Return (x, y) of the center of cell containing provided text 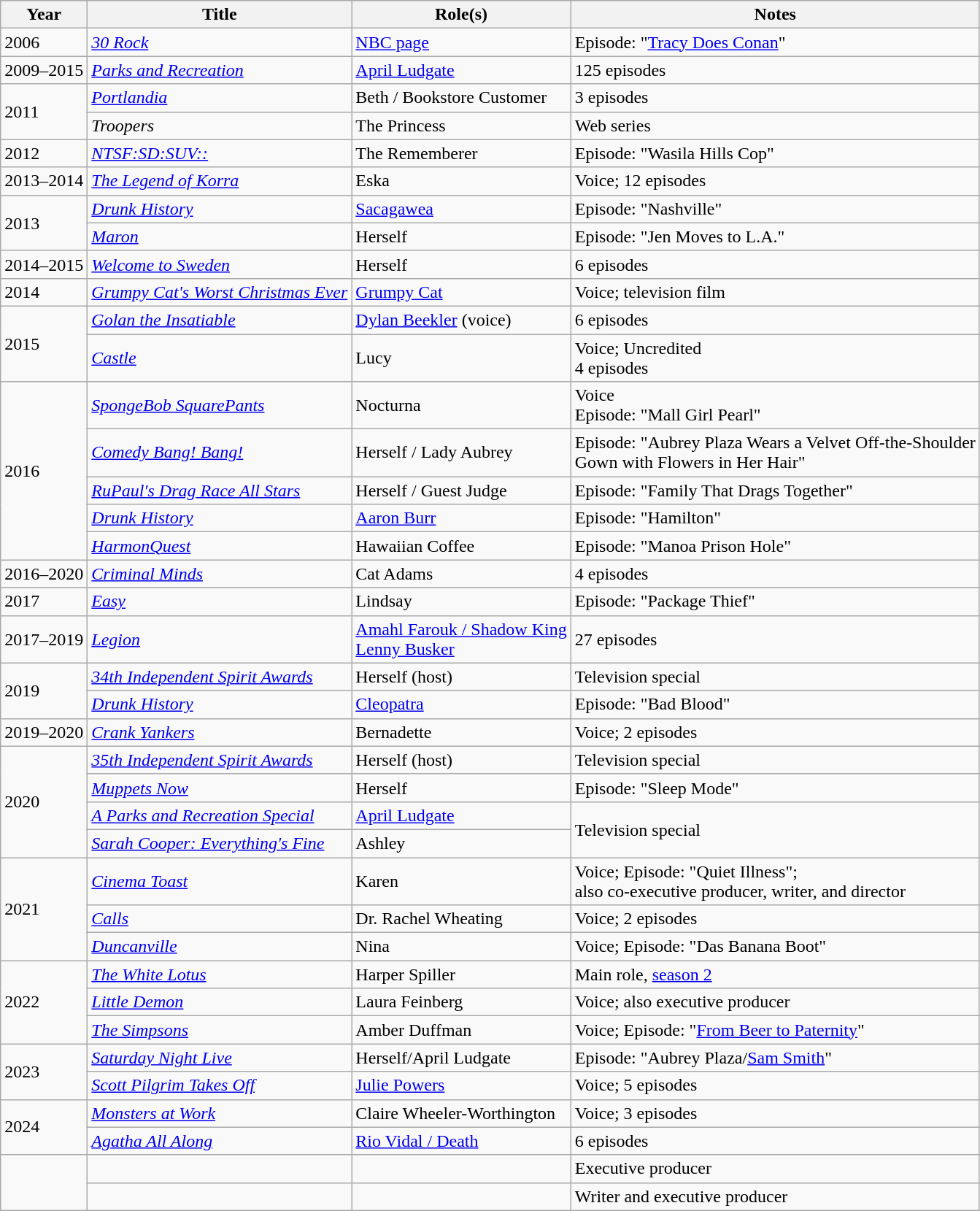
Castle (220, 358)
VoiceEpisode: "Mall Girl Pearl" (775, 406)
Nina (461, 947)
2023 (44, 1072)
Cleopatra (461, 704)
Voice; 12 episodes (775, 181)
Voice; Episode: "Quiet Illness";also co-executive producer, writer, and director (775, 880)
Troopers (220, 126)
Grumpy Cat's Worst Christmas Ever (220, 292)
2020 (44, 801)
2019 (44, 691)
Episode: "Nashville" (775, 209)
Parks and Recreation (220, 70)
SpongeBob SquarePants (220, 406)
Web series (775, 126)
Episode: "Aubrey Plaza/Sam Smith" (775, 1058)
Calls (220, 919)
NTSF:SD:SUV:: (220, 153)
Episode: "Package Thief" (775, 601)
Scott Pilgrim Takes Off (220, 1085)
Episode: "Tracy Does Conan" (775, 42)
The Princess (461, 126)
Episode: "Sleep Mode" (775, 788)
Lindsay (461, 601)
Duncanville (220, 947)
34th Independent Spirit Awards (220, 677)
Dr. Rachel Wheating (461, 919)
Aaron Burr (461, 518)
Little Demon (220, 1002)
2024 (44, 1127)
4 episodes (775, 574)
Golan the Insatiable (220, 320)
Sarah Cooper: Everything's Fine (220, 843)
Herself/April Ludgate (461, 1058)
30 Rock (220, 42)
Episode: "Manoa Prison Hole" (775, 546)
Title (220, 15)
Criminal Minds (220, 574)
27 episodes (775, 639)
The White Lotus (220, 974)
Voice; 3 episodes (775, 1113)
Julie Powers (461, 1085)
Sacagawea (461, 209)
Eska (461, 181)
Maron (220, 237)
Grumpy Cat (461, 292)
Executive producer (775, 1169)
2013 (44, 223)
Hawaiian Coffee (461, 546)
Main role, season 2 (775, 974)
Amahl Farouk / Shadow KingLenny Busker (461, 639)
Saturday Night Live (220, 1058)
Claire Wheeler-Worthington (461, 1113)
Ashley (461, 843)
2009–2015 (44, 70)
2017–2019 (44, 639)
Episode: "Aubrey Plaza Wears a Velvet Off-the-ShoulderGown with Flowers in Her Hair" (775, 453)
Episode: "Bad Blood" (775, 704)
Voice; Uncredited4 episodes (775, 358)
Voice; Episode: "Das Banana Boot" (775, 947)
Cat Adams (461, 574)
2013–2014 (44, 181)
2006 (44, 42)
A Parks and Recreation Special (220, 815)
Herself / Guest Judge (461, 491)
Laura Feinberg (461, 1002)
Dylan Beekler (voice) (461, 320)
35th Independent Spirit Awards (220, 760)
NBC page (461, 42)
Herself / Lady Aubrey (461, 453)
The Simpsons (220, 1030)
Episode: "Wasila Hills Cop" (775, 153)
Muppets Now (220, 788)
Voice; television film (775, 292)
Year (44, 15)
Amber Duffman (461, 1030)
HarmonQuest (220, 546)
The Rememberer (461, 153)
Agatha All Along (220, 1141)
Crank Yankers (220, 732)
Notes (775, 15)
Beth / Bookstore Customer (461, 98)
2014–2015 (44, 264)
Comedy Bang! Bang! (220, 453)
2015 (44, 343)
2016–2020 (44, 574)
Voice; 5 episodes (775, 1085)
Cinema Toast (220, 880)
Bernadette (461, 732)
Legion (220, 639)
2016 (44, 471)
Lucy (461, 358)
Monsters at Work (220, 1113)
2014 (44, 292)
Harper Spiller (461, 974)
2021 (44, 908)
2012 (44, 153)
125 episodes (775, 70)
The Legend of Korra (220, 181)
Episode: "Hamilton" (775, 518)
Voice; Episode: "From Beer to Paternity" (775, 1030)
2019–2020 (44, 732)
Role(s) (461, 15)
3 episodes (775, 98)
2011 (44, 112)
2022 (44, 1002)
Episode: "Jen Moves to L.A." (775, 237)
Writer and executive producer (775, 1196)
Welcome to Sweden (220, 264)
Episode: "Family That Drags Together" (775, 491)
RuPaul's Drag Race All Stars (220, 491)
Nocturna (461, 406)
Easy (220, 601)
Karen (461, 880)
Rio Vidal / Death (461, 1141)
Portlandia (220, 98)
Voice; also executive producer (775, 1002)
2017 (44, 601)
